Find where the given text appears and provide that cell's center as [X, Y] coordinate. 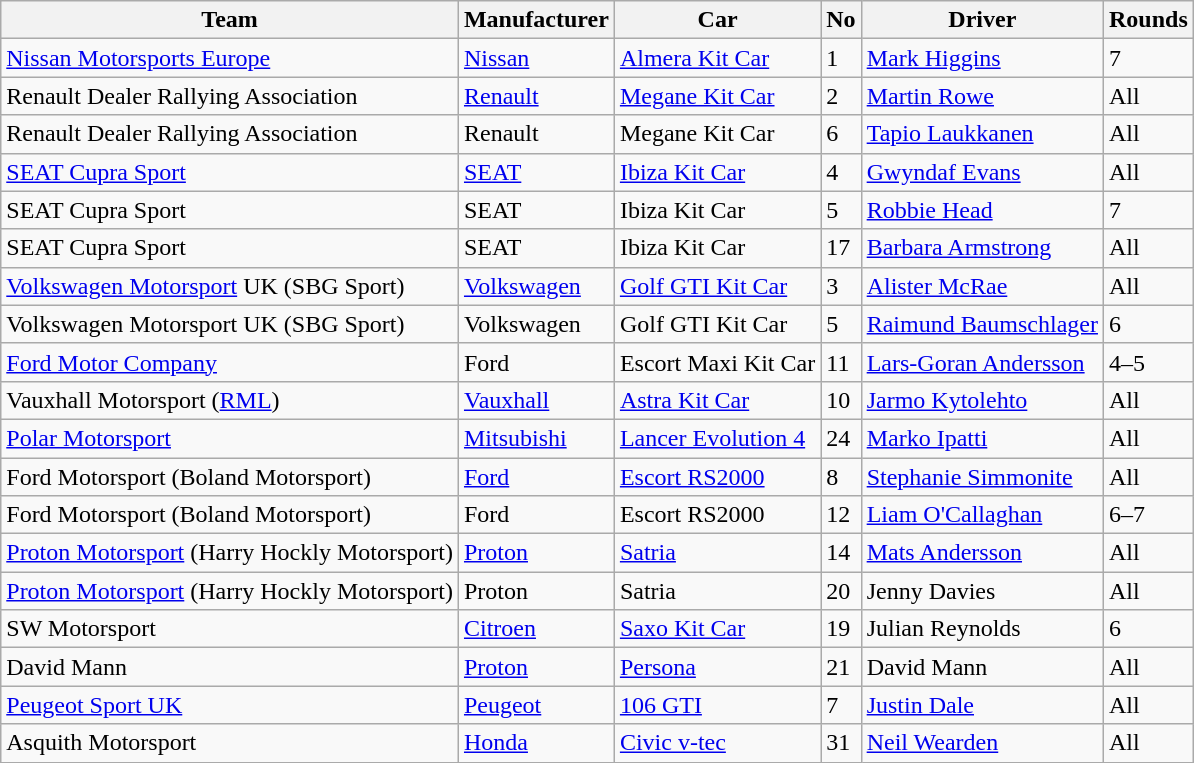
Polar Motorsport [230, 438]
Mats Andersson [982, 553]
31 [841, 743]
Car [717, 20]
Escort Maxi Kit Car [717, 362]
Nissan [536, 58]
Jarmo Kytolehto [982, 400]
12 [841, 515]
4 [841, 172]
Astra Kit Car [717, 400]
Barbara Armstrong [982, 248]
Almera Kit Car [717, 58]
Citroen [536, 629]
Lancer Evolution 4 [717, 438]
19 [841, 629]
Jenny Davies [982, 591]
Team [230, 20]
6–7 [1148, 515]
Peugeot Sport UK [230, 705]
2 [841, 96]
Tapio Laukkanen [982, 134]
No [841, 20]
Stephanie Simmonite [982, 477]
14 [841, 553]
Asquith Motorsport [230, 743]
Saxo Kit Car [717, 629]
Rounds [1148, 20]
Justin Dale [982, 705]
17 [841, 248]
Vauxhall Motorsport (RML) [230, 400]
Vauxhall [536, 400]
Robbie Head [982, 210]
3 [841, 286]
1 [841, 58]
8 [841, 477]
20 [841, 591]
Manufacturer [536, 20]
10 [841, 400]
Driver [982, 20]
Julian Reynolds [982, 629]
Neil Wearden [982, 743]
Raimund Baumschlager [982, 324]
24 [841, 438]
Mark Higgins [982, 58]
106 GTI [717, 705]
Martin Rowe [982, 96]
Persona [717, 667]
Peugeot [536, 705]
Nissan Motorsports Europe [230, 58]
21 [841, 667]
Alister McRae [982, 286]
Mitsubishi [536, 438]
Lars-Goran Andersson [982, 362]
Civic v-tec [717, 743]
SW Motorsport [230, 629]
11 [841, 362]
Honda [536, 743]
Ford Motor Company [230, 362]
Marko Ipatti [982, 438]
4–5 [1148, 362]
Liam O'Callaghan [982, 515]
Gwyndaf Evans [982, 172]
